Determine the [x, y] coordinate at the center of the cell enclosing the given text.  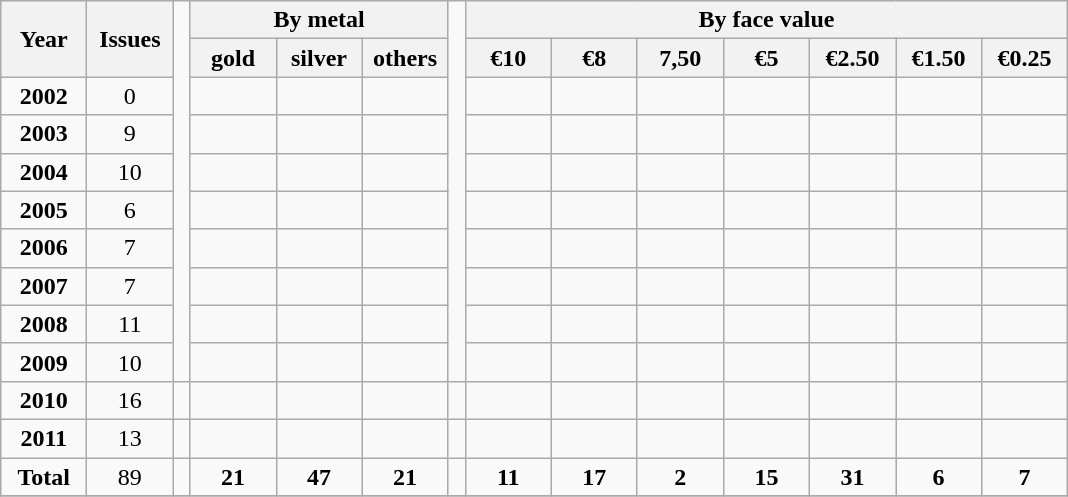
2011 [44, 438]
17 [594, 477]
Issues [130, 39]
others [405, 58]
2010 [44, 400]
2007 [44, 286]
Year [44, 39]
€8 [594, 58]
9 [130, 134]
By metal [319, 20]
16 [130, 400]
15 [766, 477]
2004 [44, 172]
7,50 [680, 58]
€1.50 [939, 58]
2006 [44, 248]
Total [44, 477]
2 [680, 477]
silver [319, 58]
13 [130, 438]
2005 [44, 210]
2002 [44, 96]
€5 [766, 58]
€2.50 [852, 58]
89 [130, 477]
2009 [44, 362]
gold [233, 58]
0 [130, 96]
€0.25 [1025, 58]
2003 [44, 134]
€10 [508, 58]
2008 [44, 324]
31 [852, 477]
By face value [766, 20]
47 [319, 477]
